Find where the given text appears and provide that cell's center as [X, Y] coordinate. 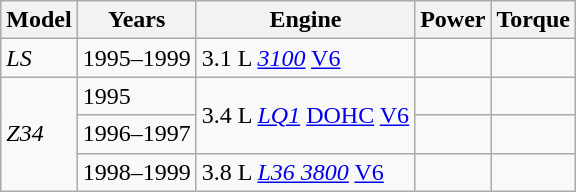
1998–1999 [136, 172]
Torque [533, 20]
3.4 L LQ1 DOHC V6 [305, 115]
3.8 L L36 3800 V6 [305, 172]
1995 [136, 96]
1995–1999 [136, 58]
3.1 L 3100 V6 [305, 58]
LS [39, 58]
Model [39, 20]
Power [453, 20]
1996–1997 [136, 134]
Years [136, 20]
Z34 [39, 134]
Engine [305, 20]
